Provide the (x, y) coordinate of the cell's center where the given text is located.  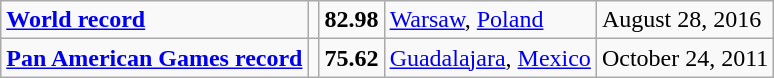
82.98 (352, 20)
World record (154, 20)
October 24, 2011 (684, 58)
75.62 (352, 58)
Warsaw, Poland (490, 20)
Pan American Games record (154, 58)
August 28, 2016 (684, 20)
Guadalajara, Mexico (490, 58)
